Return [x, y] of the center of cell containing provided text 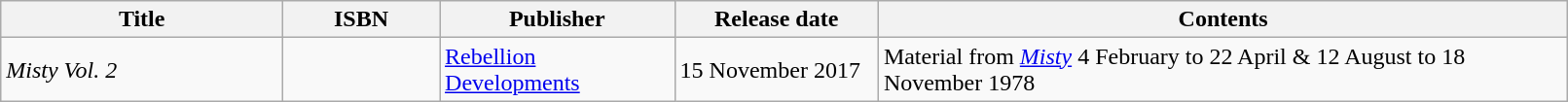
Contents [1222, 19]
Publisher [558, 19]
Material from Misty 4 February to 22 April & 12 August to 18 November 1978 [1222, 70]
ISBN [362, 19]
Title [142, 19]
Rebellion Developments [558, 70]
15 November 2017 [777, 70]
Release date [777, 19]
Misty Vol. 2 [142, 70]
